Return (X, Y) of the center of cell containing provided text 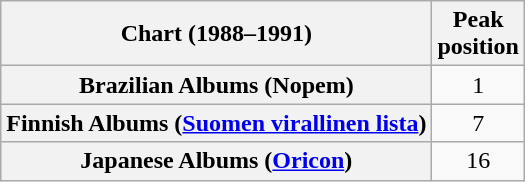
Peakposition (478, 34)
Chart (1988–1991) (216, 34)
Japanese Albums (Oricon) (216, 161)
1 (478, 85)
7 (478, 123)
Brazilian Albums (Nopem) (216, 85)
16 (478, 161)
Finnish Albums (Suomen virallinen lista) (216, 123)
